Provide the (X, Y) coordinate of the cell's center where the given text is located.  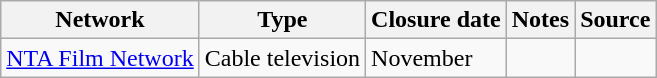
Type (282, 20)
Network (100, 20)
November (436, 58)
Source (616, 20)
Notes (540, 20)
Closure date (436, 20)
NTA Film Network (100, 58)
Cable television (282, 58)
